Identify which cell holds the provided text, then report its [X, Y] central coordinate. 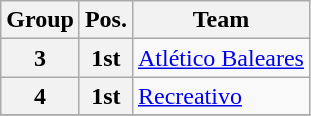
Atlético Baleares [220, 58]
4 [40, 96]
Pos. [106, 20]
Recreativo [220, 96]
3 [40, 58]
Team [220, 20]
Group [40, 20]
